Determine the [x, y] coordinate at the center of the cell enclosing the given text.  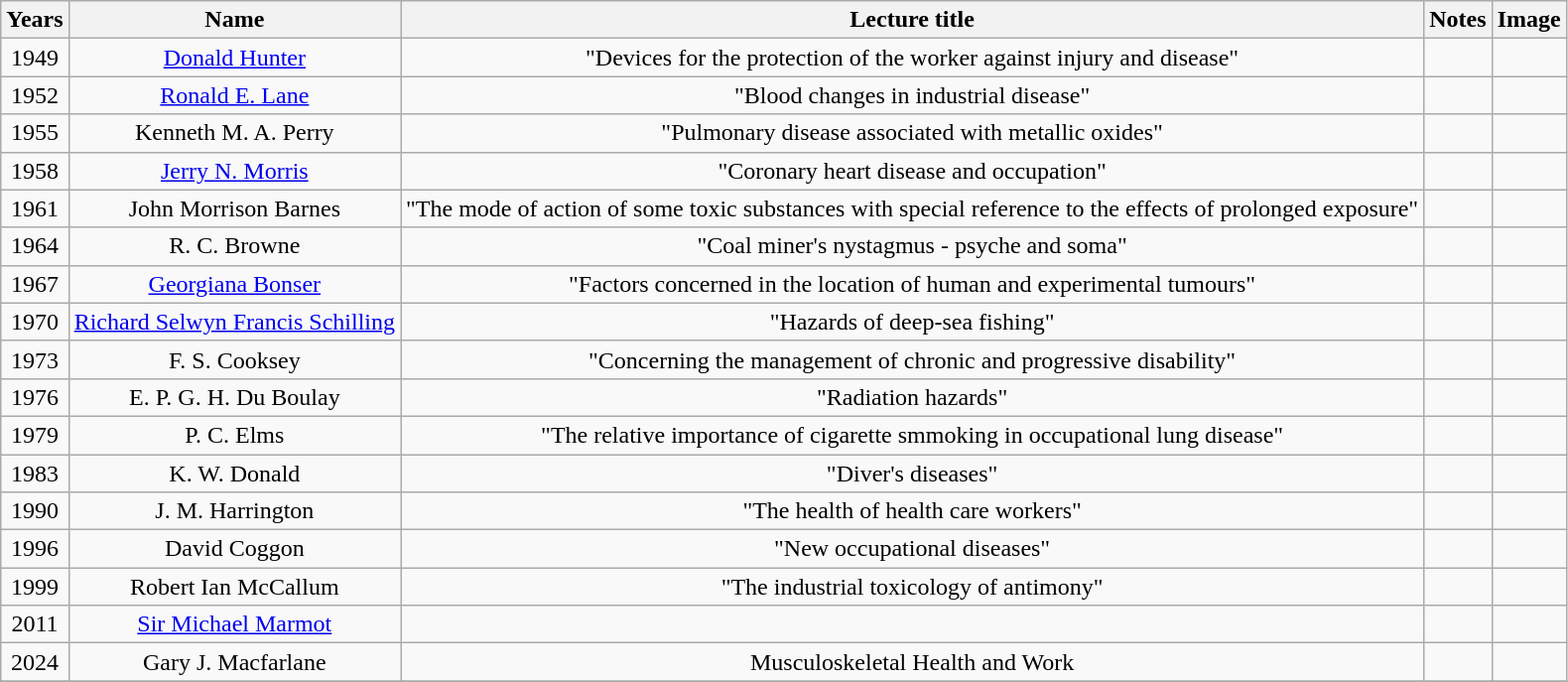
"Diver's diseases" [913, 474]
"The industrial toxicology of antimony" [913, 587]
1999 [35, 587]
J. M. Harrington [234, 511]
1949 [35, 58]
"Factors concerned in the location of human and experimental tumours" [913, 284]
2011 [35, 624]
"Concerning the management of chronic and progressive disability" [913, 359]
"Devices for the protection of the worker against injury and disease" [913, 58]
1967 [35, 284]
1961 [35, 208]
"New occupational diseases" [913, 549]
Name [234, 20]
"The mode of action of some toxic substances with special reference to the effects of prolonged exposure" [913, 208]
"Pulmonary disease associated with metallic oxides" [913, 133]
1983 [35, 474]
David Coggon [234, 549]
1976 [35, 397]
"Blood changes in industrial disease" [913, 95]
E. P. G. H. Du Boulay [234, 397]
"Radiation hazards" [913, 397]
"Coronary heart disease and occupation" [913, 171]
Notes [1458, 20]
Musculoskeletal Health and Work [913, 662]
Robert Ian McCallum [234, 587]
Georgiana Bonser [234, 284]
"The relative importance of cigarette smmoking in occupational lung disease" [913, 435]
"The health of health care workers" [913, 511]
Ronald E. Lane [234, 95]
Image [1528, 20]
K. W. Donald [234, 474]
1955 [35, 133]
1990 [35, 511]
Sir Michael Marmot [234, 624]
1970 [35, 322]
Years [35, 20]
F. S. Cooksey [234, 359]
1964 [35, 246]
1979 [35, 435]
1958 [35, 171]
1973 [35, 359]
Kenneth M. A. Perry [234, 133]
Lecture title [913, 20]
"Coal miner's nystagmus - psyche and soma" [913, 246]
1952 [35, 95]
Gary J. Macfarlane [234, 662]
P. C. Elms [234, 435]
1996 [35, 549]
"Hazards of deep-sea fishing" [913, 322]
R. C. Browne [234, 246]
John Morrison Barnes [234, 208]
2024 [35, 662]
Donald Hunter [234, 58]
Jerry N. Morris [234, 171]
Richard Selwyn Francis Schilling [234, 322]
